Determine the (x, y) coordinate at the center of the cell enclosing the given text.  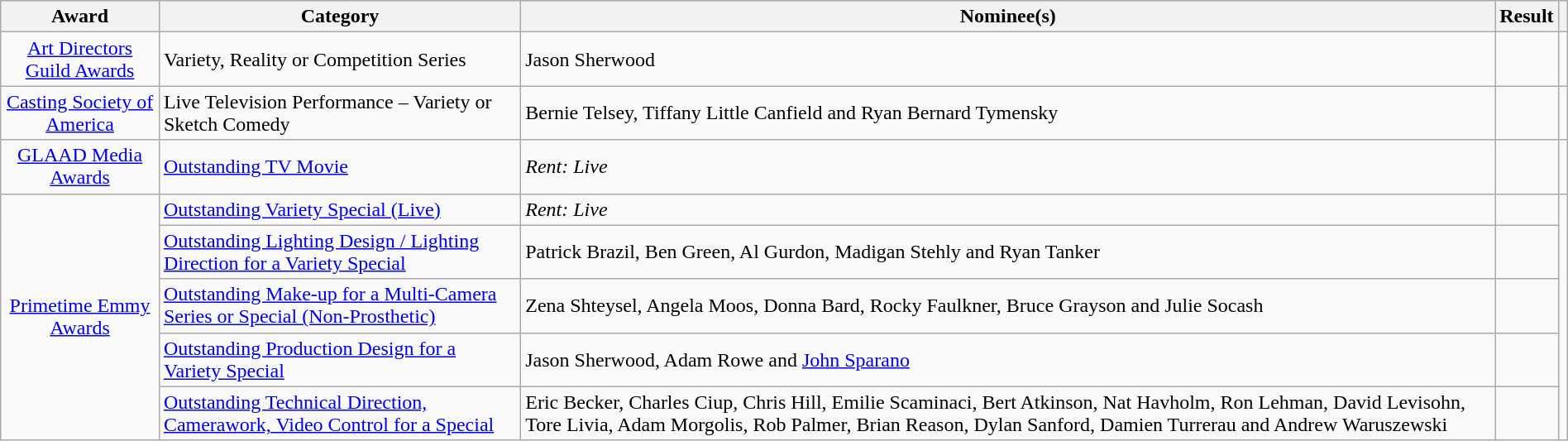
Live Television Performance – Variety or Sketch Comedy (339, 113)
Category (339, 17)
Jason Sherwood (1008, 60)
Jason Sherwood, Adam Rowe and John Sparano (1008, 359)
Outstanding Technical Direction, Camerawork, Video Control for a Special (339, 414)
Outstanding Make-up for a Multi-Camera Series or Special (Non-Prosthetic) (339, 306)
Zena Shteysel, Angela Moos, Donna Bard, Rocky Faulkner, Bruce Grayson and Julie Socash (1008, 306)
Outstanding Production Design for a Variety Special (339, 359)
GLAAD Media Awards (80, 167)
Outstanding Lighting Design / Lighting Direction for a Variety Special (339, 252)
Casting Society of America (80, 113)
Patrick Brazil, Ben Green, Al Gurdon, Madigan Stehly and Ryan Tanker (1008, 252)
Result (1527, 17)
Art Directors Guild Awards (80, 60)
Award (80, 17)
Nominee(s) (1008, 17)
Outstanding TV Movie (339, 167)
Bernie Telsey, Tiffany Little Canfield and Ryan Bernard Tymensky (1008, 113)
Variety, Reality or Competition Series (339, 60)
Outstanding Variety Special (Live) (339, 209)
Primetime Emmy Awards (80, 317)
